Return [x, y] of the center of cell containing provided text 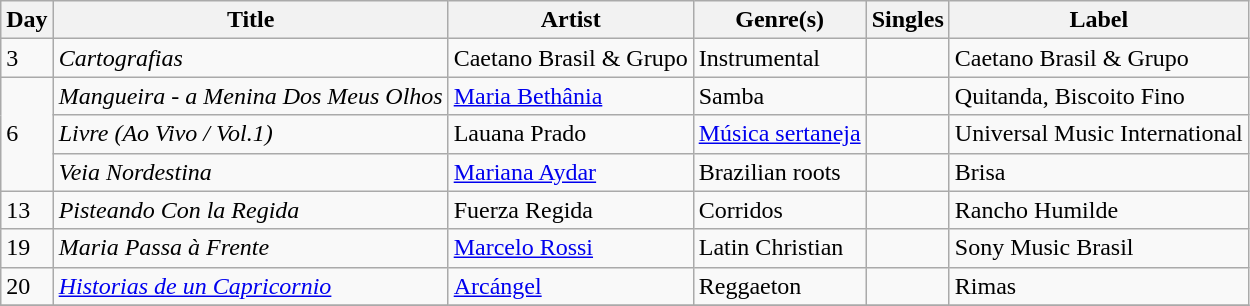
Day [27, 20]
Corridos [780, 210]
13 [27, 210]
Artist [570, 20]
Rimas [1098, 286]
Maria Passa à Frente [250, 248]
Quitanda, Biscoito Fino [1098, 96]
3 [27, 58]
Mariana Aydar [570, 172]
20 [27, 286]
Singles [908, 20]
Música sertaneja [780, 134]
Sony Music Brasil [1098, 248]
Reggaeton [780, 286]
Label [1098, 20]
Genre(s) [780, 20]
Veia Nordestina [250, 172]
Latin Christian [780, 248]
Brazilian roots [780, 172]
Arcángel [570, 286]
Samba [780, 96]
Maria Bethânia [570, 96]
19 [27, 248]
Fuerza Regida [570, 210]
Mangueira - a Menina Dos Meus Olhos [250, 96]
Historias de un Capricornio [250, 286]
Brisa [1098, 172]
Marcelo Rossi [570, 248]
Cartografias [250, 58]
Title [250, 20]
Lauana Prado [570, 134]
Rancho Humilde [1098, 210]
6 [27, 134]
Pisteando Con la Regida [250, 210]
Instrumental [780, 58]
Universal Music International [1098, 134]
Livre (Ao Vivo / Vol.1) [250, 134]
